Pinpoint the cell where the given text exists, returning its (x, y) midpoint coordinate. 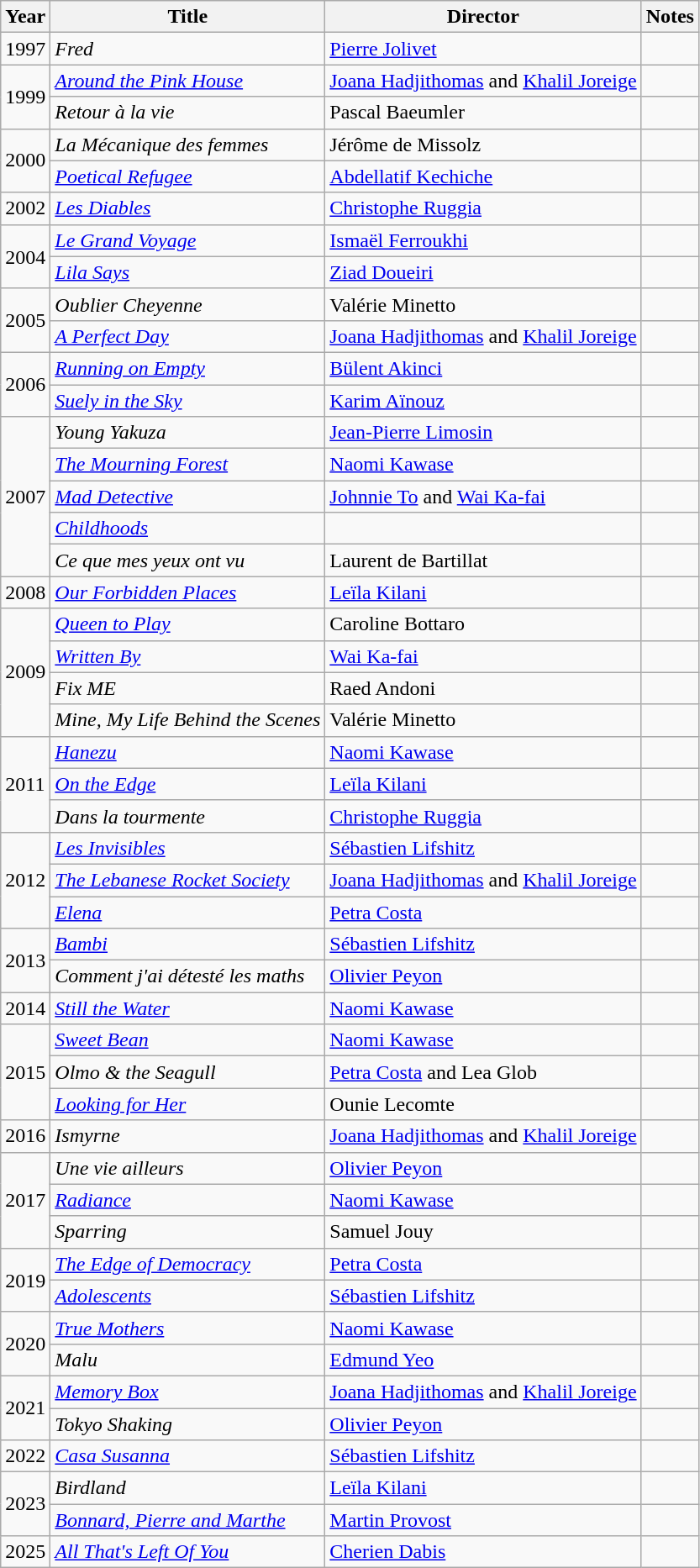
On the Edge (188, 784)
Suely in the Sky (188, 401)
2007 (25, 497)
Elena (188, 912)
Samuel Jouy (483, 1232)
Queen to Play (188, 624)
2025 (25, 1552)
Olmo & the Seagull (188, 1072)
The Mourning Forest (188, 465)
Sweet Bean (188, 1040)
Le Grand Voyage (188, 240)
Retour à la vie (188, 113)
2020 (25, 1344)
Poetical Refugee (188, 176)
Looking for Her (188, 1104)
2002 (25, 208)
Bambi (188, 944)
La Mécanique des femmes (188, 145)
Title (188, 17)
Ziad Doueiri (483, 272)
Raed Andoni (483, 688)
1997 (25, 49)
Karim Aïnouz (483, 401)
Petra Costa and Lea Glob (483, 1072)
Fix ME (188, 688)
Adolescents (188, 1296)
2022 (25, 1456)
2000 (25, 160)
Ismaël Ferroukhi (483, 240)
2015 (25, 1072)
The Lebanese Rocket Society (188, 880)
Ounie Lecomte (483, 1104)
Edmund Yeo (483, 1360)
Sparring (188, 1232)
2005 (25, 320)
Wai Ka-fai (483, 656)
Year (25, 17)
All That's Left Of You (188, 1552)
Notes (670, 17)
Fred (188, 49)
Pierre Jolivet (483, 49)
Malu (188, 1360)
2009 (25, 672)
Dans la tourmente (188, 816)
Laurent de Bartillat (483, 560)
Our Forbidden Places (188, 592)
Johnnie To and Wai Ka-fai (483, 497)
1999 (25, 97)
2019 (25, 1280)
The Edge of Democracy (188, 1264)
Mad Detective (188, 497)
Les Invisibles (188, 848)
Around the Pink House (188, 81)
Les Diables (188, 208)
Memory Box (188, 1392)
Childhoods (188, 529)
2014 (25, 1008)
Ismyrne (188, 1136)
True Mothers (188, 1328)
Birdland (188, 1488)
2012 (25, 880)
Young Yakuza (188, 433)
Mine, My Life Behind the Scenes (188, 720)
Ce que mes yeux ont vu (188, 560)
Caroline Bottaro (483, 624)
Comment j'ai détesté les maths (188, 976)
Jérôme de Missolz (483, 145)
Casa Susanna (188, 1456)
Radiance (188, 1200)
2013 (25, 960)
Director (483, 17)
Martin Provost (483, 1520)
2021 (25, 1408)
A Perfect Day (188, 336)
Still the Water (188, 1008)
2016 (25, 1136)
Oublier Cheyenne (188, 304)
2008 (25, 592)
Hanezu (188, 752)
Bonnard, Pierre and Marthe (188, 1520)
Pascal Baeumler (483, 113)
Written By (188, 656)
Cherien Dabis (483, 1552)
2011 (25, 784)
Running on Empty (188, 368)
2017 (25, 1200)
Tokyo Shaking (188, 1424)
2006 (25, 384)
2004 (25, 256)
Abdellatif Kechiche (483, 176)
Jean-Pierre Limosin (483, 433)
Bülent Akinci (483, 368)
2023 (25, 1504)
Lila Says (188, 272)
Une vie ailleurs (188, 1168)
